Find where the given text appears and provide that cell's center as [X, Y] coordinate. 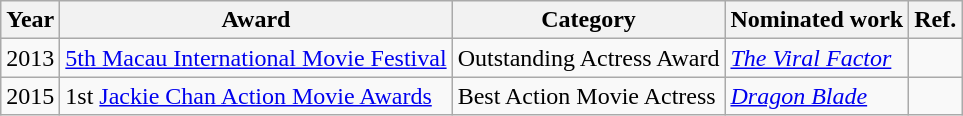
1st Jackie Chan Action Movie Awards [256, 96]
5th Macau International Movie Festival [256, 58]
The Viral Factor [817, 58]
Best Action Movie Actress [588, 96]
Dragon Blade [817, 96]
2013 [30, 58]
Year [30, 20]
2015 [30, 96]
Award [256, 20]
Ref. [936, 20]
Category [588, 20]
Outstanding Actress Award [588, 58]
Nominated work [817, 20]
